Return the (x, y) coordinate for the center point of the cell that contains the specified text.  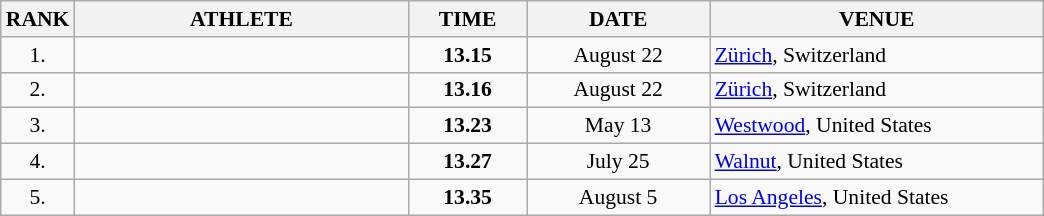
5. (38, 197)
13.15 (468, 55)
TIME (468, 19)
RANK (38, 19)
ATHLETE (241, 19)
Los Angeles, United States (877, 197)
August 5 (618, 197)
Westwood, United States (877, 126)
DATE (618, 19)
13.27 (468, 162)
13.35 (468, 197)
13.23 (468, 126)
May 13 (618, 126)
13.16 (468, 90)
1. (38, 55)
4. (38, 162)
3. (38, 126)
VENUE (877, 19)
Walnut, United States (877, 162)
July 25 (618, 162)
2. (38, 90)
